Search for the cell housing the specified text and yield its [X, Y] center coordinate. 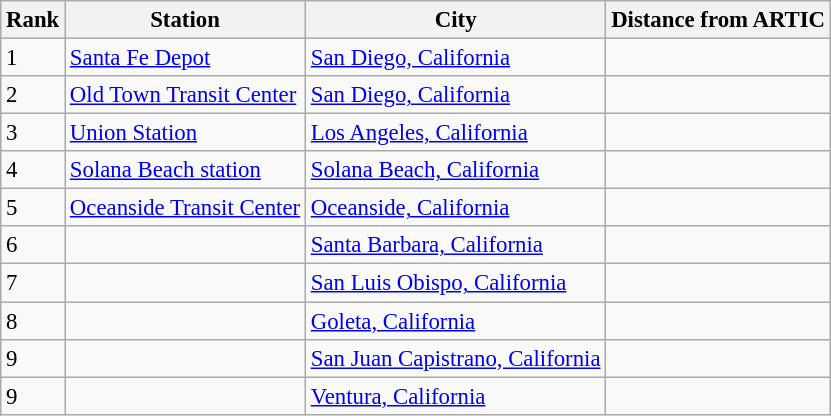
Los Angeles, California [455, 133]
City [455, 20]
Old Town Transit Center [186, 95]
6 [33, 245]
8 [33, 321]
Oceanside, California [455, 208]
Solana Beach station [186, 170]
1 [33, 58]
Rank [33, 20]
5 [33, 208]
Santa Barbara, California [455, 245]
San Juan Capistrano, California [455, 358]
Solana Beach, California [455, 170]
Ventura, California [455, 396]
Union Station [186, 133]
Distance from ARTIC [718, 20]
Oceanside Transit Center [186, 208]
4 [33, 170]
Santa Fe Depot [186, 58]
Station [186, 20]
2 [33, 95]
7 [33, 283]
3 [33, 133]
Goleta, California [455, 321]
San Luis Obispo, California [455, 283]
